Search for the cell housing the specified text and yield its (X, Y) center coordinate. 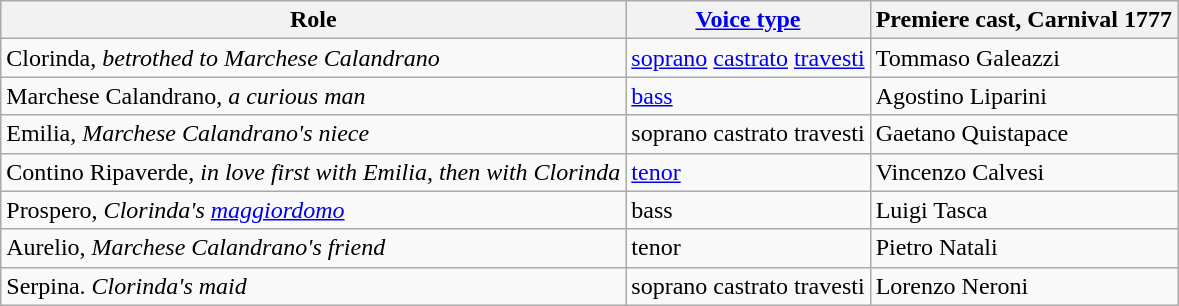
Role (314, 20)
Serpina. Clorinda's maid (314, 286)
Pietro Natali (1024, 248)
Marchese Calandrano, a curious man (314, 96)
Agostino Liparini (1024, 96)
Contino Ripaverde, in love first with Emilia, then with Clorinda (314, 172)
Aurelio, Marchese Calandrano's friend (314, 248)
Emilia, Marchese Calandrano's niece (314, 134)
Tommaso Galeazzi (1024, 58)
Voice type (748, 20)
Vincenzo Calvesi (1024, 172)
Prospero, Clorinda's maggiordomo (314, 210)
Clorinda, betrothed to Marchese Calandrano (314, 58)
Lorenzo Neroni (1024, 286)
Luigi Tasca (1024, 210)
Gaetano Quistapace (1024, 134)
Premiere cast, Carnival 1777 (1024, 20)
